Search for the cell housing the specified text and yield its [X, Y] center coordinate. 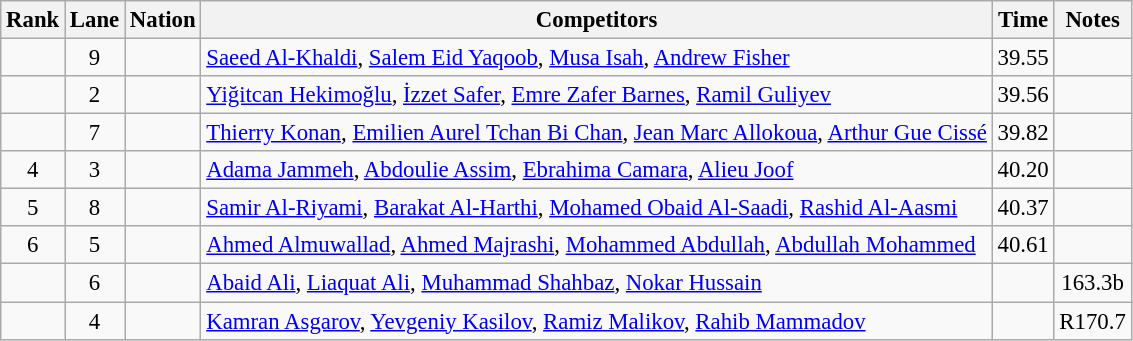
8 [95, 208]
Saeed Al-Khaldi, Salem Eid Yaqoob, Musa Isah, Andrew Fisher [596, 58]
Thierry Konan, Emilien Aurel Tchan Bi Chan, Jean Marc Allokoua, Arthur Gue Cissé [596, 133]
R170.7 [1092, 321]
40.20 [1023, 170]
7 [95, 133]
Rank [33, 20]
39.82 [1023, 133]
Nation [163, 20]
Kamran Asgarov, Yevgeniy Kasilov, Ramiz Malikov, Rahib Mammadov [596, 321]
Competitors [596, 20]
Notes [1092, 20]
39.55 [1023, 58]
Yiğitcan Hekimoğlu, İzzet Safer, Emre Zafer Barnes, Ramil Guliyev [596, 95]
3 [95, 170]
40.37 [1023, 208]
9 [95, 58]
Abaid Ali, Liaquat Ali, Muhammad Shahbaz, Nokar Hussain [596, 283]
2 [95, 95]
Time [1023, 20]
Samir Al-Riyami, Barakat Al-Harthi, Mohamed Obaid Al-Saadi, Rashid Al-Aasmi [596, 208]
Adama Jammeh, Abdoulie Assim, Ebrahima Camara, Alieu Joof [596, 170]
Ahmed Almuwallad, Ahmed Majrashi, Mohammed Abdullah, Abdullah Mohammed [596, 245]
39.56 [1023, 95]
163.3b [1092, 283]
40.61 [1023, 245]
Lane [95, 20]
